Capture the cell that displays the provided text and extract its [X, Y] central coordinate. 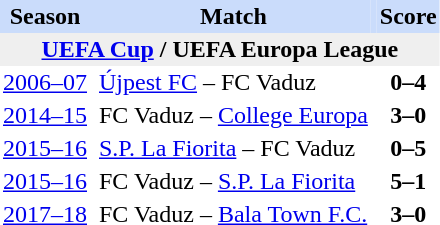
Újpest FC – FC Vaduz [234, 82]
0–4 [408, 82]
0–5 [408, 148]
5–1 [408, 182]
Match [234, 16]
FC Vaduz – S.P. La Fiorita [234, 182]
2014–15 [45, 116]
Score [408, 16]
UEFA Cup / UEFA Europa League [220, 50]
FC Vaduz – College Europa [234, 116]
2006–07 [45, 82]
Season [45, 16]
3–0 [408, 116]
S.P. La Fiorita – FC Vaduz [234, 148]
